Identify which cell holds the provided text, then report its [X, Y] central coordinate. 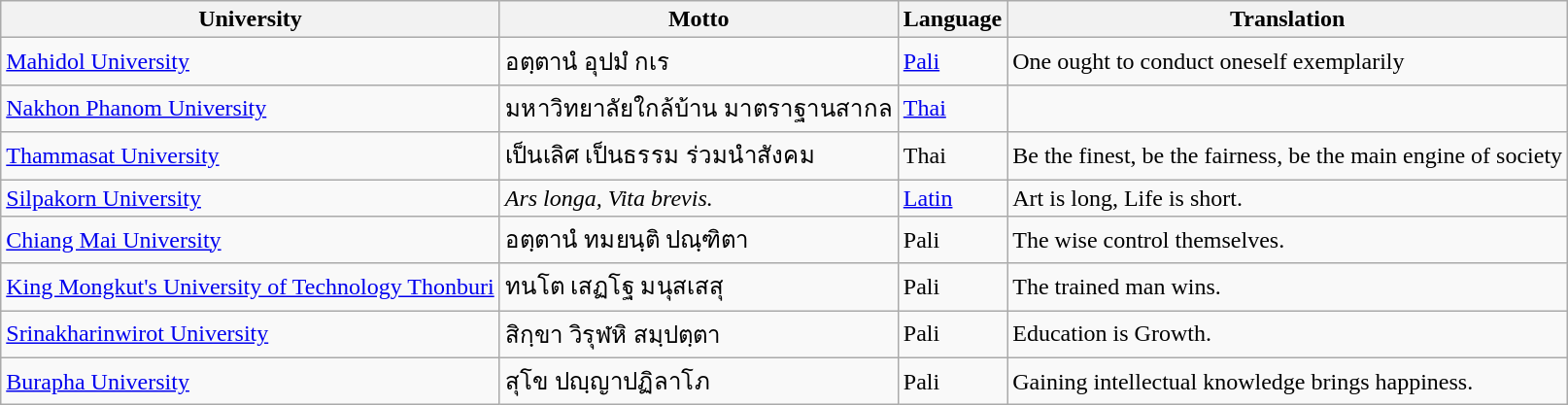
Latin [952, 197]
เป็นเลิศ เป็นธรรม ร่วมนำสังคม [699, 155]
Art is long, Life is short. [1288, 197]
Srinakharinwirot University [251, 334]
Education is Growth. [1288, 334]
The trained man wins. [1288, 287]
สิกฺขา วิรุฬหิ สมฺปตฺตา [699, 334]
King Mongkut's University of Technology Thonburi [251, 287]
ทนโต เสฏโฐ มนุสเสสุ [699, 287]
Nakhon Phanom University [251, 109]
สุโข ปญฺญาปฏิลาโภ [699, 381]
Motto [699, 19]
Mahidol University [251, 62]
Translation [1288, 19]
Burapha University [251, 381]
มหาวิทยาลัยใกล้บ้าน มาตราฐานสากล [699, 109]
Gaining intellectual knowledge brings happiness. [1288, 381]
อตฺตานํ อุปมํ กเร [699, 62]
Silpakorn University [251, 197]
Thammasat University [251, 155]
Chiang Mai University [251, 241]
University [251, 19]
Be the finest, be the fairness, be the main engine of society [1288, 155]
Language [952, 19]
One ought to conduct oneself exemplarily [1288, 62]
Ars longa, Vita brevis. [699, 197]
อตฺตานํ ทมยนฺติ ปณฺฑิตา [699, 241]
The wise control themselves. [1288, 241]
